Capture the cell that displays the provided text and extract its [x, y] central coordinate. 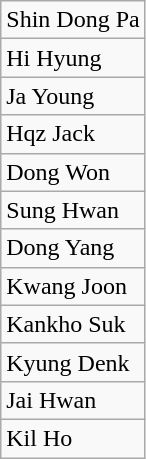
Dong Won [73, 172]
Kyung Denk [73, 362]
Kankho Suk [73, 324]
Kil Ho [73, 438]
Ja Young [73, 96]
Dong Yang [73, 248]
Sung Hwan [73, 210]
Kwang Joon [73, 286]
Jai Hwan [73, 400]
Hi Hyung [73, 58]
Hqz Jack [73, 134]
Shin Dong Pa [73, 20]
